Return (x, y) of the center of cell containing provided text 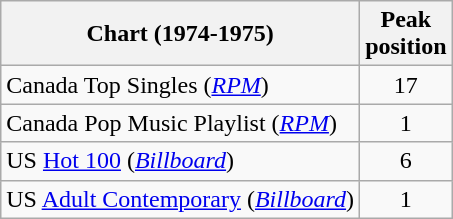
17 (406, 85)
Chart (1974-1975) (180, 34)
Peakposition (406, 34)
Canada Pop Music Playlist (RPM) (180, 123)
US Hot 100 (Billboard) (180, 161)
6 (406, 161)
US Adult Contemporary (Billboard) (180, 199)
Canada Top Singles (RPM) (180, 85)
